Scan for the cell matching the given text and deliver its [X, Y] coordinate at center. 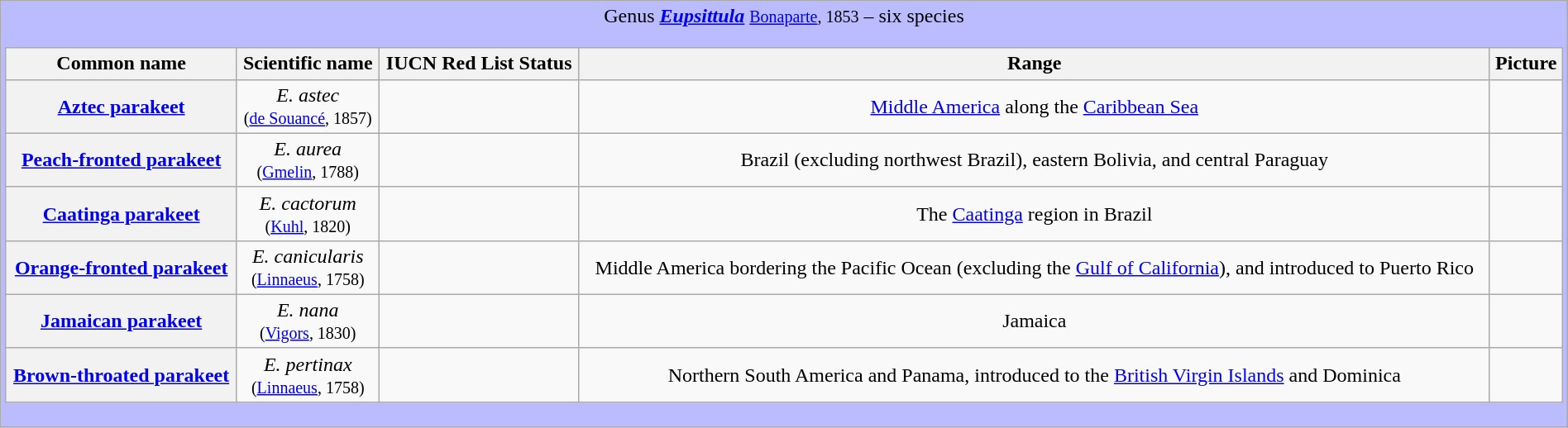
The Caatinga region in Brazil [1034, 213]
E. aurea (Gmelin, 1788) [308, 160]
Jamaican parakeet [121, 321]
IUCN Red List Status [479, 64]
E. nana (Vigors, 1830) [308, 321]
Picture [1526, 64]
Brazil (excluding northwest Brazil), eastern Bolivia, and central Paraguay [1034, 160]
E. pertinax (Linnaeus, 1758) [308, 375]
Brown-throated parakeet [121, 375]
Scientific name [308, 64]
Caatinga parakeet [121, 213]
Range [1034, 64]
E. astec (de Souancé, 1857) [308, 106]
Peach-fronted parakeet [121, 160]
Orange-fronted parakeet [121, 268]
Middle America along the Caribbean Sea [1034, 106]
E. cactorum (Kuhl, 1820) [308, 213]
Common name [121, 64]
E. canicularis (Linnaeus, 1758) [308, 268]
Northern South America and Panama, introduced to the British Virgin Islands and Dominica [1034, 375]
Jamaica [1034, 321]
Aztec parakeet [121, 106]
Middle America bordering the Pacific Ocean (excluding the Gulf of California), and introduced to Puerto Rico [1034, 268]
